Search for the cell housing the specified text and yield its [x, y] center coordinate. 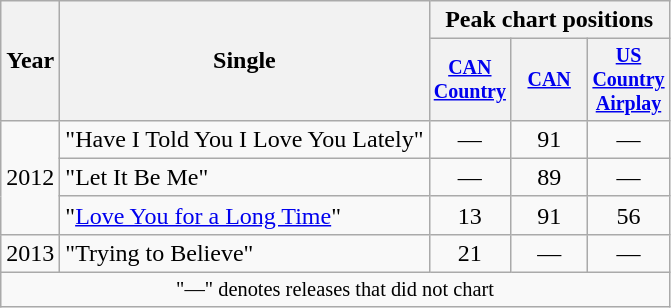
CAN [550, 80]
"Love You for a Long Time" [244, 215]
2013 [30, 253]
"—" denotes releases that did not chart [336, 290]
"Have I Told You I Love You Lately" [244, 139]
2012 [30, 177]
"Trying to Believe" [244, 253]
Year [30, 61]
"Let It Be Me" [244, 177]
89 [550, 177]
Single [244, 61]
21 [470, 253]
56 [629, 215]
13 [470, 215]
Peak chart positions [549, 20]
CAN Country [470, 80]
US Country Airplay [629, 80]
